For the text-containing cell, return its midpoint in (X, Y) coordinate format. 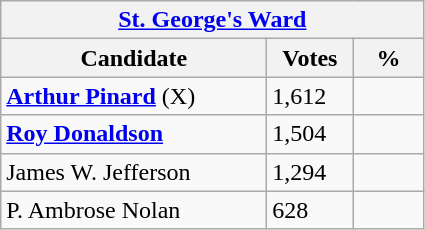
Arthur Pinard (X) (134, 96)
1,612 (310, 96)
P. Ambrose Nolan (134, 210)
1,504 (310, 134)
% (388, 58)
Roy Donaldson (134, 134)
St. George's Ward (212, 20)
Votes (310, 58)
Candidate (134, 58)
1,294 (310, 172)
628 (310, 210)
James W. Jefferson (134, 172)
